Locate the cell with the specified text and output its [x, y] center coordinate. 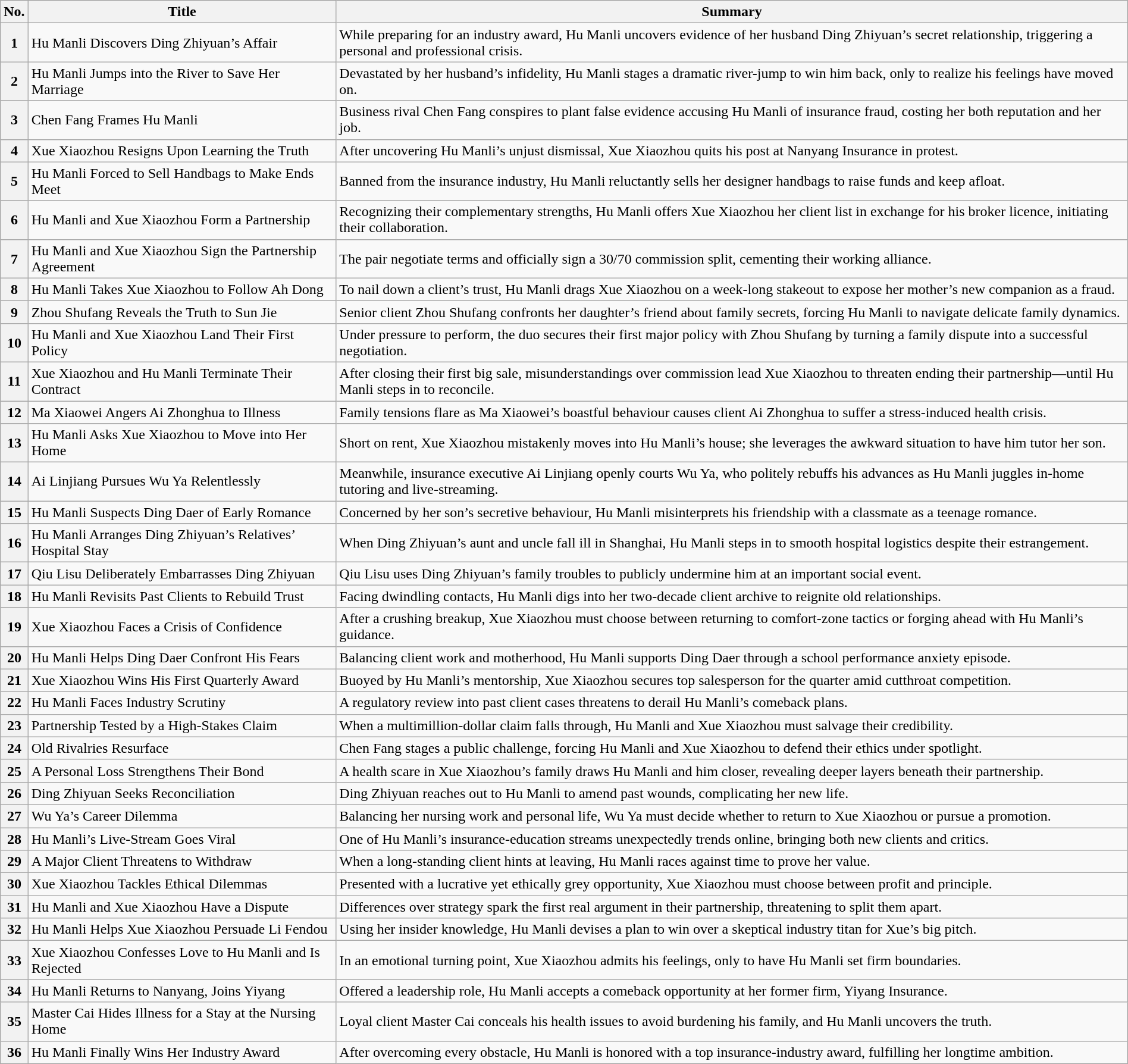
Hu Manli Asks Xue Xiaozhou to Move into Her Home [182, 443]
Wu Ya’s Career Dilemma [182, 816]
Hu Manli and Xue Xiaozhou Have a Dispute [182, 907]
Devastated by her husband’s infidelity, Hu Manli stages a dramatic river-jump to win him back, only to realize his feelings have moved on. [732, 81]
Zhou Shufang Reveals the Truth to Sun Jie [182, 312]
Hu Manli’s Live-Stream Goes Viral [182, 838]
Hu Manli Takes Xue Xiaozhou to Follow Ah Dong [182, 289]
11 [14, 381]
Hu Manli Arranges Ding Zhiyuan’s Relatives’ Hospital Stay [182, 543]
Facing dwindling contacts, Hu Manli digs into her two-decade client archive to reignite old relationships. [732, 596]
31 [14, 907]
8 [14, 289]
Concerned by her son’s secretive behaviour, Hu Manli misinterprets his friendship with a classmate as a teenage romance. [732, 512]
Hu Manli Faces Industry Scrutiny [182, 703]
Xue Xiaozhou Resigns Upon Learning the Truth [182, 151]
Xue Xiaozhou Confesses Love to Hu Manli and Is Rejected [182, 960]
Partnership Tested by a High-Stakes Claim [182, 725]
Hu Manli Returns to Nanyang, Joins Yiyang [182, 991]
6 [14, 220]
32 [14, 930]
Family tensions flare as Ma Xiaowei’s boastful behaviour causes client Ai Zhonghua to suffer a stress-induced health crisis. [732, 412]
26 [14, 793]
Loyal client Master Cai conceals his health issues to avoid burdening his family, and Hu Manli uncovers the truth. [732, 1021]
Summary [732, 12]
Xue Xiaozhou Tackles Ethical Dilemmas [182, 884]
12 [14, 412]
2 [14, 81]
25 [14, 771]
Balancing her nursing work and personal life, Wu Ya must decide whether to return to Xue Xiaozhou or pursue a promotion. [732, 816]
20 [14, 658]
A regulatory review into past client cases threatens to derail Hu Manli’s comeback plans. [732, 703]
Hu Manli Helps Xue Xiaozhou Persuade Li Fendou [182, 930]
Ding Zhiyuan reaches out to Hu Manli to amend past wounds, complicating her new life. [732, 793]
Differences over strategy spark the first real argument in their partnership, threatening to split them apart. [732, 907]
19 [14, 627]
18 [14, 596]
A Major Client Threatens to Withdraw [182, 862]
Short on rent, Xue Xiaozhou mistakenly moves into Hu Manli’s house; she leverages the awkward situation to have him tutor her son. [732, 443]
When Ding Zhiyuan’s aunt and uncle fall ill in Shanghai, Hu Manli steps in to smooth hospital logistics despite their estrangement. [732, 543]
Under pressure to perform, the duo secures their first major policy with Zhou Shufang by turning a family dispute into a successful negotiation. [732, 343]
13 [14, 443]
16 [14, 543]
36 [14, 1052]
Hu Manli Discovers Ding Zhiyuan’s Affair [182, 43]
Balancing client work and motherhood, Hu Manli supports Ding Daer through a school performance anxiety episode. [732, 658]
To nail down a client’s trust, Hu Manli drags Xue Xiaozhou on a week-long stakeout to expose her mother’s new companion as a fraud. [732, 289]
Offered a leadership role, Hu Manli accepts a comeback opportunity at her former firm, Yiyang Insurance. [732, 991]
Hu Manli Revisits Past Clients to Rebuild Trust [182, 596]
Chen Fang Frames Hu Manli [182, 120]
15 [14, 512]
No. [14, 12]
Hu Manli and Xue Xiaozhou Sign the Partnership Agreement [182, 258]
Buoyed by Hu Manli’s mentorship, Xue Xiaozhou secures top salesperson for the quarter amid cutthroat competition. [732, 680]
A Personal Loss Strengthens Their Bond [182, 771]
Title [182, 12]
Hu Manli Suspects Ding Daer of Early Romance [182, 512]
34 [14, 991]
Ai Linjiang Pursues Wu Ya Relentlessly [182, 482]
Master Cai Hides Illness for a Stay at the Nursing Home [182, 1021]
A health scare in Xue Xiaozhou’s family draws Hu Manli and him closer, revealing deeper layers beneath their partnership. [732, 771]
Hu Manli Forced to Sell Handbags to Make Ends Meet [182, 181]
Hu Manli Helps Ding Daer Confront His Fears [182, 658]
23 [14, 725]
10 [14, 343]
9 [14, 312]
After uncovering Hu Manli’s unjust dismissal, Xue Xiaozhou quits his post at Nanyang Insurance in protest. [732, 151]
3 [14, 120]
When a long-standing client hints at leaving, Hu Manli races against time to prove her value. [732, 862]
22 [14, 703]
Qiu Lisu Deliberately Embarrasses Ding Zhiyuan [182, 574]
28 [14, 838]
Chen Fang stages a public challenge, forcing Hu Manli and Xue Xiaozhou to defend their ethics under spotlight. [732, 748]
Hu Manli and Xue Xiaozhou Form a Partnership [182, 220]
Ding Zhiyuan Seeks Reconciliation [182, 793]
21 [14, 680]
Senior client Zhou Shufang confronts her daughter’s friend about family secrets, forcing Hu Manli to navigate delicate family dynamics. [732, 312]
33 [14, 960]
5 [14, 181]
35 [14, 1021]
Xue Xiaozhou Faces a Crisis of Confidence [182, 627]
7 [14, 258]
Using her insider knowledge, Hu Manli devises a plan to win over a skeptical industry titan for Xue’s big pitch. [732, 930]
Hu Manli and Xue Xiaozhou Land Their First Policy [182, 343]
17 [14, 574]
Xue Xiaozhou Wins His First Quarterly Award [182, 680]
After overcoming every obstacle, Hu Manli is honored with a top insurance-industry award, fulfilling her longtime ambition. [732, 1052]
14 [14, 482]
4 [14, 151]
The pair negotiate terms and officially sign a 30/70 commission split, cementing their working alliance. [732, 258]
One of Hu Manli’s insurance-education streams unexpectedly trends online, bringing both new clients and critics. [732, 838]
After a crushing breakup, Xue Xiaozhou must choose between returning to comfort-zone tactics or forging ahead with Hu Manli’s guidance. [732, 627]
Hu Manli Jumps into the River to Save Her Marriage [182, 81]
Business rival Chen Fang conspires to plant false evidence accusing Hu Manli of insurance fraud, costing her both reputation and her job. [732, 120]
Banned from the insurance industry, Hu Manli reluctantly sells her designer handbags to raise funds and keep afloat. [732, 181]
In an emotional turning point, Xue Xiaozhou admits his feelings, only to have Hu Manli set firm boundaries. [732, 960]
29 [14, 862]
Presented with a lucrative yet ethically grey opportunity, Xue Xiaozhou must choose between profit and principle. [732, 884]
Hu Manli Finally Wins Her Industry Award [182, 1052]
Old Rivalries Resurface [182, 748]
24 [14, 748]
Qiu Lisu uses Ding Zhiyuan’s family troubles to publicly undermine him at an important social event. [732, 574]
30 [14, 884]
Xue Xiaozhou and Hu Manli Terminate Their Contract [182, 381]
1 [14, 43]
Ma Xiaowei Angers Ai Zhonghua to Illness [182, 412]
27 [14, 816]
When a multimillion-dollar claim falls through, Hu Manli and Xue Xiaozhou must salvage their credibility. [732, 725]
